Extract the [X, Y] coordinate from the center of the cell holding the provided text.  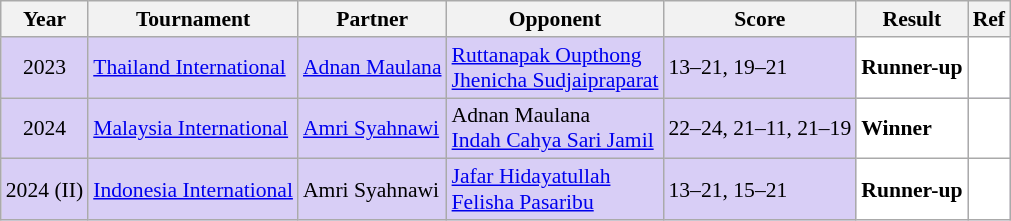
Indonesia International [193, 190]
2024 (II) [44, 190]
2023 [44, 68]
Opponent [556, 19]
Partner [372, 19]
Jafar Hidayatullah Felisha Pasaribu [556, 190]
13–21, 19–21 [760, 68]
13–21, 15–21 [760, 190]
22–24, 21–11, 21–19 [760, 128]
Adnan Maulana Indah Cahya Sari Jamil [556, 128]
Result [912, 19]
Tournament [193, 19]
Ruttanapak Oupthong Jhenicha Sudjaipraparat [556, 68]
Malaysia International [193, 128]
Adnan Maulana [372, 68]
Ref [989, 19]
Year [44, 19]
Score [760, 19]
2024 [44, 128]
Winner [912, 128]
Thailand International [193, 68]
